Output the [x, y] coordinate of the center of the cell containing the given text.  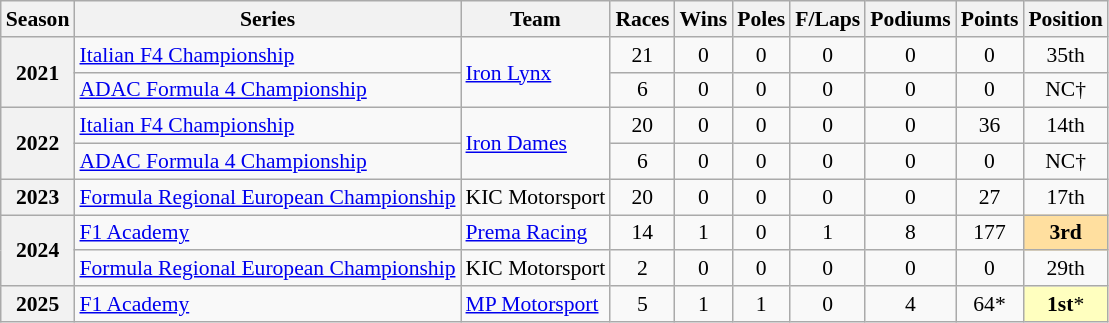
Season [38, 19]
2021 [38, 72]
Series [267, 19]
MP Motorsport [535, 304]
35th [1065, 55]
Team [535, 19]
Poles [761, 19]
F/Laps [828, 19]
Iron Dames [535, 144]
17th [1065, 197]
Prema Racing [535, 233]
Wins [703, 19]
5 [642, 304]
29th [1065, 269]
2023 [38, 197]
36 [990, 126]
2025 [38, 304]
Points [990, 19]
2024 [38, 250]
3rd [1065, 233]
21 [642, 55]
177 [990, 233]
Position [1065, 19]
1st* [1065, 304]
14th [1065, 126]
4 [910, 304]
2 [642, 269]
8 [910, 233]
Podiums [910, 19]
Races [642, 19]
27 [990, 197]
Iron Lynx [535, 72]
14 [642, 233]
64* [990, 304]
2022 [38, 144]
